Output the [X, Y] coordinate of the center of the cell containing the given text.  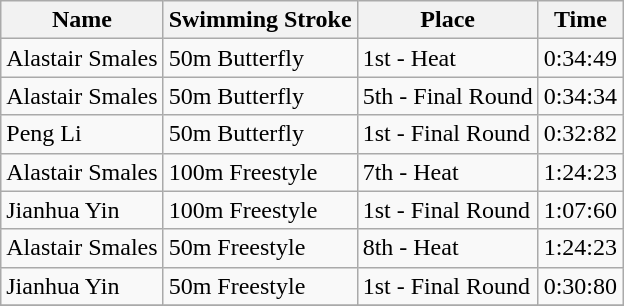
8th - Heat [448, 248]
1:07:60 [580, 210]
Place [448, 20]
Peng Li [82, 134]
5th - Final Round [448, 96]
0:30:80 [580, 286]
7th - Heat [448, 172]
Name [82, 20]
Time [580, 20]
0:32:82 [580, 134]
1st - Heat [448, 58]
0:34:34 [580, 96]
Swimming Stroke [260, 20]
0:34:49 [580, 58]
